Pinpoint the cell where the given text exists, returning its [X, Y] midpoint coordinate. 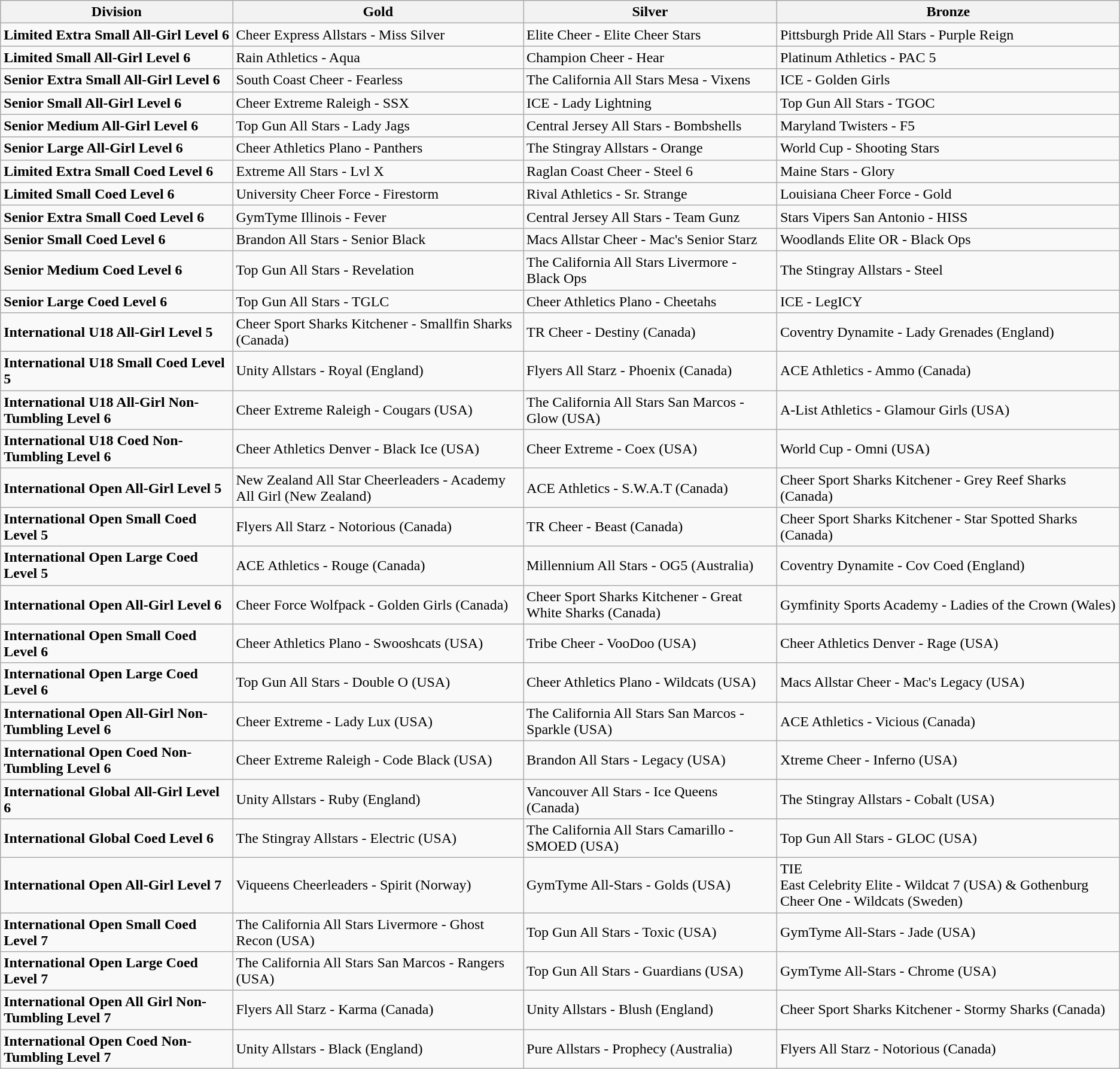
Platinum Athletics - PAC 5 [948, 57]
International U18 All-Girl Level 5 [117, 333]
International Open Large Coed Level 5 [117, 566]
Cheer Express Allstars - Miss Silver [378, 35]
Cheer Sport Sharks Kitchener - Stormy Sharks (Canada) [948, 1010]
International Open All-Girl Level 6 [117, 604]
Rival Athletics - Sr. Strange [650, 194]
Top Gun All Stars - Double O (USA) [378, 682]
The Stingray Allstars - Steel [948, 270]
Gymfinity Sports Academy - Ladies of the Crown (Wales) [948, 604]
The California All Stars San Marcos - Sparkle (USA) [650, 721]
International Global Coed Level 6 [117, 837]
Bronze [948, 12]
Unity Allstars - Royal (England) [378, 371]
Tribe Cheer - VooDoo (USA) [650, 644]
The California All Stars San Marcos - Glow (USA) [650, 410]
Top Gun All Stars - Guardians (USA) [650, 971]
World Cup - Shooting Stars [948, 148]
Extreme All Stars - Lvl X [378, 171]
Cheer Sport Sharks Kitchener - Great White Sharks (Canada) [650, 604]
Top Gun All Stars - TGOC [948, 103]
Louisiana Cheer Force - Gold [948, 194]
Vancouver All Stars - Ice Queens (Canada) [650, 799]
Rain Athletics - Aqua [378, 57]
Pittsburgh Pride All Stars - Purple Reign [948, 35]
Limited Small All-Girl Level 6 [117, 57]
Elite Cheer - Elite Cheer Stars [650, 35]
Maryland Twisters - F5 [948, 126]
Senior Extra Small All-Girl Level 6 [117, 80]
South Coast Cheer - Fearless [378, 80]
Flyers All Starz - Phoenix (Canada) [650, 371]
Woodlands Elite OR - Black Ops [948, 239]
Cheer Extreme - Coex (USA) [650, 449]
Senior Medium Coed Level 6 [117, 270]
Raglan Coast Cheer - Steel 6 [650, 171]
Top Gun All Stars - Lady Jags [378, 126]
TIEEast Celebrity Elite - Wildcat 7 (USA) & Gothenburg Cheer One - Wildcats (Sweden) [948, 885]
International U18 Coed Non-Tumbling Level 6 [117, 449]
Cheer Extreme - Lady Lux (USA) [378, 721]
World Cup - Omni (USA) [948, 449]
Flyers All Starz - Karma (Canada) [378, 1010]
Central Jersey All Stars - Bombshells [650, 126]
TR Cheer - Beast (Canada) [650, 526]
Cheer Sport Sharks Kitchener - Grey Reef Sharks (Canada) [948, 488]
Top Gun All Stars - TGLC [378, 301]
International Open All-Girl Level 7 [117, 885]
International Open All Girl Non-Tumbling Level 7 [117, 1010]
The California All Stars San Marcos - Rangers (USA) [378, 971]
Top Gun All Stars - GLOC (USA) [948, 837]
ICE - LegICY [948, 301]
GymTyme All-Stars - Jade (USA) [948, 932]
Cheer Athletics Plano - Panthers [378, 148]
Cheer Extreme Raleigh - SSX [378, 103]
ACE Athletics - Rouge (Canada) [378, 566]
GymTyme All-Stars - Chrome (USA) [948, 971]
Cheer Extreme Raleigh - Cougars (USA) [378, 410]
Pure Allstars - Prophecy (Australia) [650, 1049]
The California All Stars Camarillo - SMOED (USA) [650, 837]
Champion Cheer - Hear [650, 57]
New Zealand All Star Cheerleaders - Academy All Girl (New Zealand) [378, 488]
ICE - Lady Lightning [650, 103]
International Open Coed Non-Tumbling Level 7 [117, 1049]
University Cheer Force - Firestorm [378, 194]
Limited Extra Small Coed Level 6 [117, 171]
Senior Extra Small Coed Level 6 [117, 217]
Cheer Athletics Denver - Black Ice (USA) [378, 449]
Top Gun All Stars - Revelation [378, 270]
Cheer Sport Sharks Kitchener - Star Spotted Sharks (Canada) [948, 526]
Senior Large All-Girl Level 6 [117, 148]
GymTyme Illinois - Fever [378, 217]
Unity Allstars - Blush (England) [650, 1010]
The Stingray Allstars - Orange [650, 148]
Cheer Athletics Denver - Rage (USA) [948, 644]
International Global All-Girl Level 6 [117, 799]
Division [117, 12]
The California All Stars Mesa - Vixens [650, 80]
Gold [378, 12]
Maine Stars - Glory [948, 171]
Cheer Force Wolfpack - Golden Girls (Canada) [378, 604]
Macs Allstar Cheer - Mac's Legacy (USA) [948, 682]
International Open Coed Non-Tumbling Level 6 [117, 760]
Senior Large Coed Level 6 [117, 301]
The Stingray Allstars - Electric (USA) [378, 837]
International Open All-Girl Non-Tumbling Level 6 [117, 721]
Brandon All Stars - Senior Black [378, 239]
Senior Medium All-Girl Level 6 [117, 126]
Unity Allstars - Black (England) [378, 1049]
The California All Stars Livermore - Black Ops [650, 270]
Central Jersey All Stars - Team Gunz [650, 217]
A-List Athletics - Glamour Girls (USA) [948, 410]
Senior Small All-Girl Level 6 [117, 103]
International Open Small Coed Level 6 [117, 644]
International Open Small Coed Level 5 [117, 526]
ICE - Golden Girls [948, 80]
Cheer Athletics Plano - Swooshcats (USA) [378, 644]
International U18 All-Girl Non-Tumbling Level 6 [117, 410]
Limited Small Coed Level 6 [117, 194]
Xtreme Cheer - Inferno (USA) [948, 760]
Top Gun All Stars - Toxic (USA) [650, 932]
Limited Extra Small All-Girl Level 6 [117, 35]
International Open Large Coed Level 7 [117, 971]
International Open Small Coed Level 7 [117, 932]
ACE Athletics - Vicious (Canada) [948, 721]
ACE Athletics - S.W.A.T (Canada) [650, 488]
GymTyme All-Stars - Golds (USA) [650, 885]
The Stingray Allstars - Cobalt (USA) [948, 799]
Stars Vipers San Antonio - HISS [948, 217]
International Open Large Coed Level 6 [117, 682]
ACE Athletics - Ammo (Canada) [948, 371]
TR Cheer - Destiny (Canada) [650, 333]
Senior Small Coed Level 6 [117, 239]
Coventry Dynamite - Cov Coed (England) [948, 566]
Cheer Athletics Plano - Wildcats (USA) [650, 682]
Brandon All Stars - Legacy (USA) [650, 760]
Cheer Extreme Raleigh - Code Black (USA) [378, 760]
Silver [650, 12]
Millennium All Stars - OG5 (Australia) [650, 566]
International U18 Small Coed Level 5 [117, 371]
Cheer Athletics Plano - Cheetahs [650, 301]
Cheer Sport Sharks Kitchener - Smallfin Sharks (Canada) [378, 333]
The California All Stars Livermore - Ghost Recon (USA) [378, 932]
Macs Allstar Cheer - Mac's Senior Starz [650, 239]
Coventry Dynamite - Lady Grenades (England) [948, 333]
Viqueens Cheerleaders - Spirit (Norway) [378, 885]
Unity Allstars - Ruby (England) [378, 799]
International Open All-Girl Level 5 [117, 488]
